Scan for the cell matching the given text and deliver its [X, Y] coordinate at center. 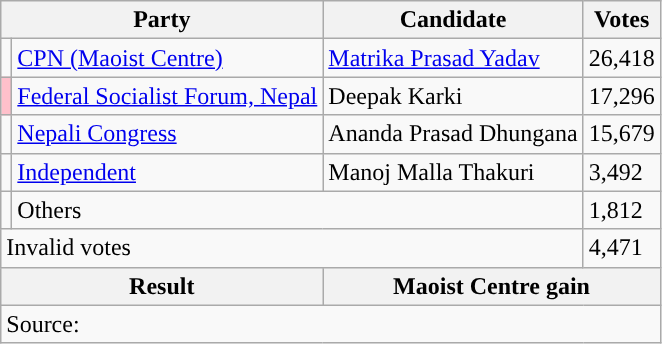
Ananda Prasad Dhungana [453, 134]
Independent [168, 172]
Invalid votes [292, 248]
Others [298, 210]
26,418 [622, 58]
Candidate [453, 20]
3,492 [622, 172]
17,296 [622, 96]
Deepak Karki [453, 96]
Maoist Centre gain [492, 286]
Result [162, 286]
Federal Socialist Forum, Nepal [168, 96]
Manoj Malla Thakuri [453, 172]
15,679 [622, 134]
Source: [330, 324]
Votes [622, 20]
Party [162, 20]
1,812 [622, 210]
CPN (Maoist Centre) [168, 58]
Nepali Congress [168, 134]
Matrika Prasad Yadav [453, 58]
4,471 [622, 248]
